Pinpoint the cell where the given text exists, returning its [x, y] midpoint coordinate. 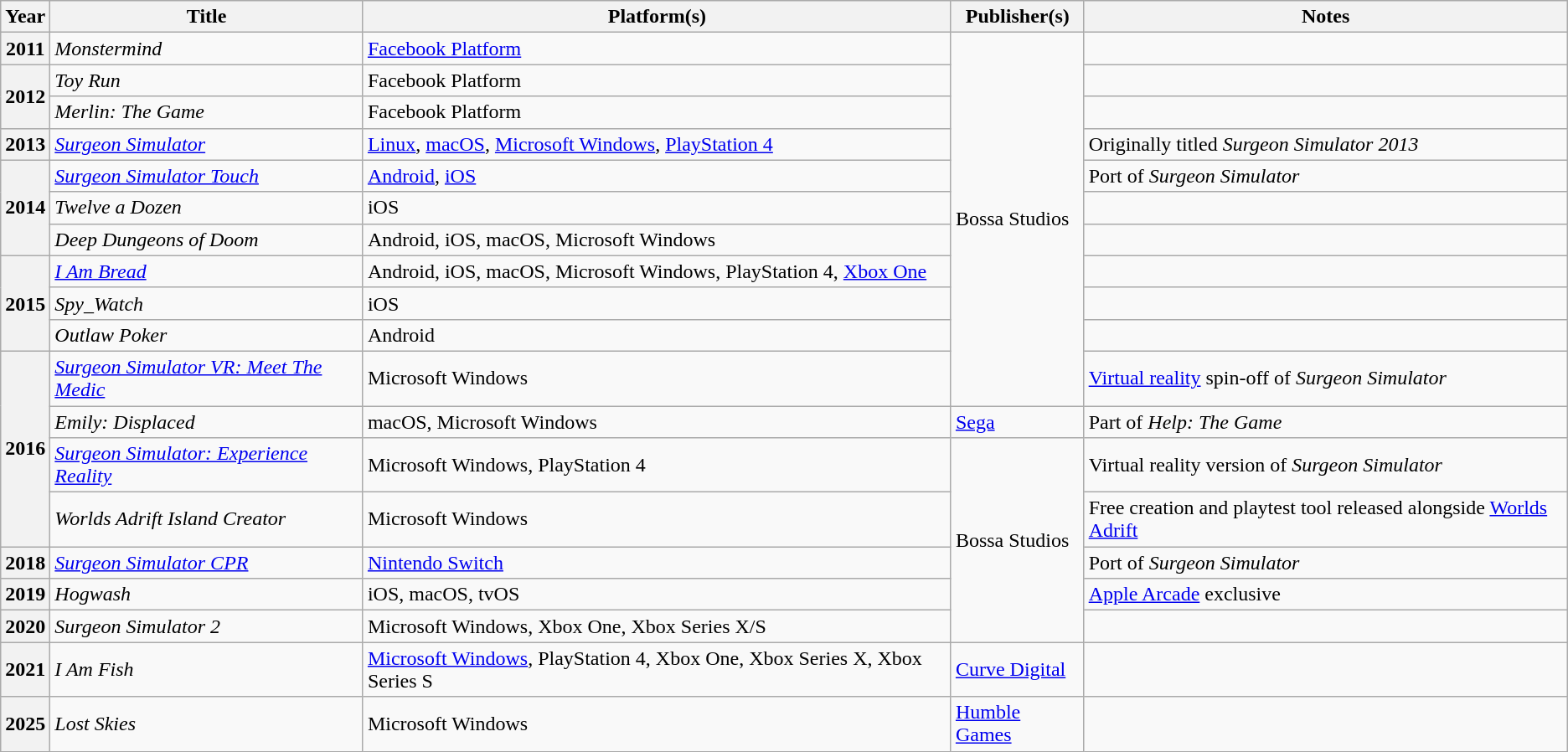
Publisher(s) [1017, 17]
Title [207, 17]
2018 [25, 563]
Deep Dungeons of Doom [207, 240]
Humble Games [1017, 724]
Surgeon Simulator VR: Meet The Medic [207, 379]
Virtual reality spin-off of Surgeon Simulator [1325, 379]
Part of Help: The Game [1325, 421]
Year [25, 17]
Monstermind [207, 49]
Microsoft Windows, PlayStation 4 [657, 466]
I Am Fish [207, 670]
Toy Run [207, 80]
2019 [25, 595]
Microsoft Windows, Xbox One, Xbox Series X/S [657, 626]
Surgeon Simulator 2 [207, 626]
Outlaw Poker [207, 335]
Lost Skies [207, 724]
Twelve a Dozen [207, 208]
iOS, macOS, tvOS [657, 595]
2013 [25, 144]
Surgeon Simulator CPR [207, 563]
macOS, Microsoft Windows [657, 421]
Virtual reality version of Surgeon Simulator [1325, 466]
Hogwash [207, 595]
Microsoft Windows, PlayStation 4, Xbox One, Xbox Series X, Xbox Series S [657, 670]
Apple Arcade exclusive [1325, 595]
Linux, macOS, Microsoft Windows, PlayStation 4 [657, 144]
2014 [25, 208]
Spy_Watch [207, 303]
Android [657, 335]
Surgeon Simulator Touch [207, 176]
I Am Bread [207, 271]
Worlds Adrift Island Creator [207, 519]
Sega [1017, 421]
Nintendo Switch [657, 563]
2015 [25, 303]
Curve Digital [1017, 670]
Surgeon Simulator [207, 144]
2020 [25, 626]
Surgeon Simulator: Experience Reality [207, 466]
Originally titled Surgeon Simulator 2013 [1325, 144]
Free creation and playtest tool released alongside Worlds Adrift [1325, 519]
Emily: Displaced [207, 421]
Android, iOS, macOS, Microsoft Windows [657, 240]
Merlin: The Game [207, 112]
2025 [25, 724]
Android, iOS [657, 176]
2016 [25, 449]
2011 [25, 49]
2021 [25, 670]
Android, iOS, macOS, Microsoft Windows, PlayStation 4, Xbox One [657, 271]
2012 [25, 96]
Platform(s) [657, 17]
Notes [1325, 17]
